Detect which cell encompasses the target text, then output its [x, y] center coordinate. 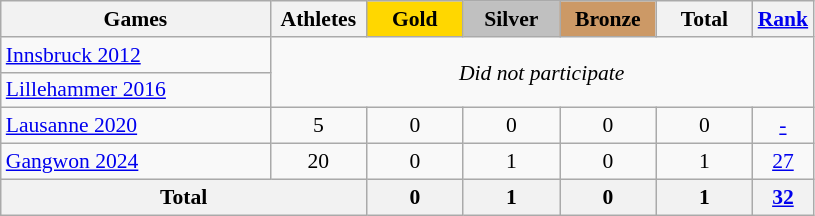
Bronze [608, 19]
Games [136, 19]
27 [784, 162]
5 [318, 126]
Gangwon 2024 [136, 162]
- [784, 126]
Athletes [318, 19]
20 [318, 162]
Did not participate [542, 72]
Rank [784, 19]
Lausanne 2020 [136, 126]
Innsbruck 2012 [136, 55]
Lillehammer 2016 [136, 90]
Silver [512, 19]
Gold [416, 19]
32 [784, 197]
